Search for the cell housing the specified text and yield its (X, Y) center coordinate. 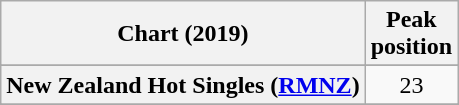
New Zealand Hot Singles (RMNZ) (183, 85)
Chart (2019) (183, 34)
Peakposition (411, 34)
23 (411, 85)
